Provide the (x, y) coordinate of the cell's center where the given text is located.  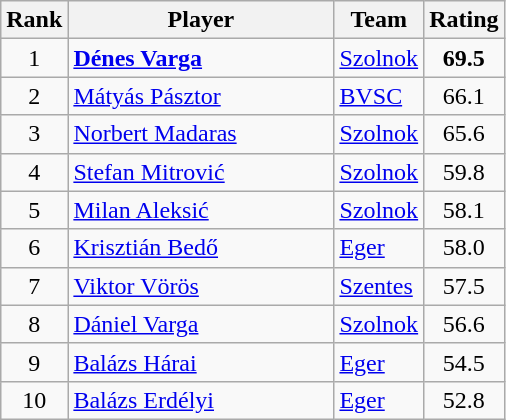
Team (379, 20)
Viktor Vörös (201, 286)
Rank (34, 20)
10 (34, 400)
Balázs Erdélyi (201, 400)
4 (34, 172)
9 (34, 362)
59.8 (464, 172)
Dénes Varga (201, 58)
58.0 (464, 248)
3 (34, 134)
Stefan Mitrović (201, 172)
7 (34, 286)
BVSC (379, 96)
Dániel Varga (201, 324)
Milan Aleksić (201, 210)
56.6 (464, 324)
57.5 (464, 286)
69.5 (464, 58)
2 (34, 96)
Norbert Madaras (201, 134)
Szentes (379, 286)
Rating (464, 20)
Mátyás Pásztor (201, 96)
5 (34, 210)
65.6 (464, 134)
Krisztián Bedő (201, 248)
58.1 (464, 210)
Player (201, 20)
52.8 (464, 400)
Balázs Hárai (201, 362)
6 (34, 248)
66.1 (464, 96)
8 (34, 324)
54.5 (464, 362)
1 (34, 58)
